Pinpoint the cell where the given text exists, returning its [x, y] midpoint coordinate. 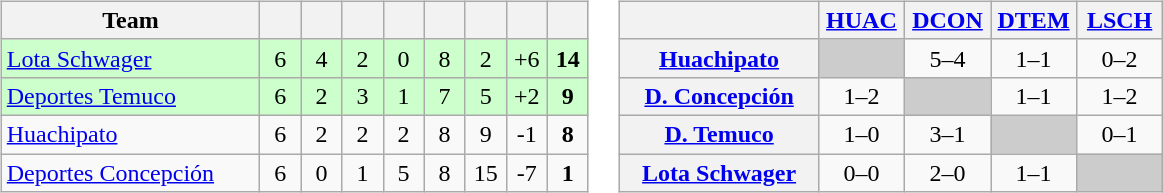
2–0 [947, 173]
3–1 [947, 134]
+6 [526, 58]
15 [486, 173]
4 [322, 58]
D. Temuco [720, 134]
5–4 [947, 58]
14 [568, 58]
+2 [526, 96]
LSCH [1120, 20]
D. Concepción [720, 96]
-1 [526, 134]
-7 [526, 173]
0–1 [1120, 134]
0–2 [1120, 58]
Deportes Concepción [130, 173]
1–0 [861, 134]
DTEM [1033, 20]
Deportes Temuco [130, 96]
7 [444, 96]
HUAC [861, 20]
0–0 [861, 173]
DCON [947, 20]
Team [130, 20]
3 [362, 96]
